For the text-containing cell, return its midpoint in (X, Y) coordinate format. 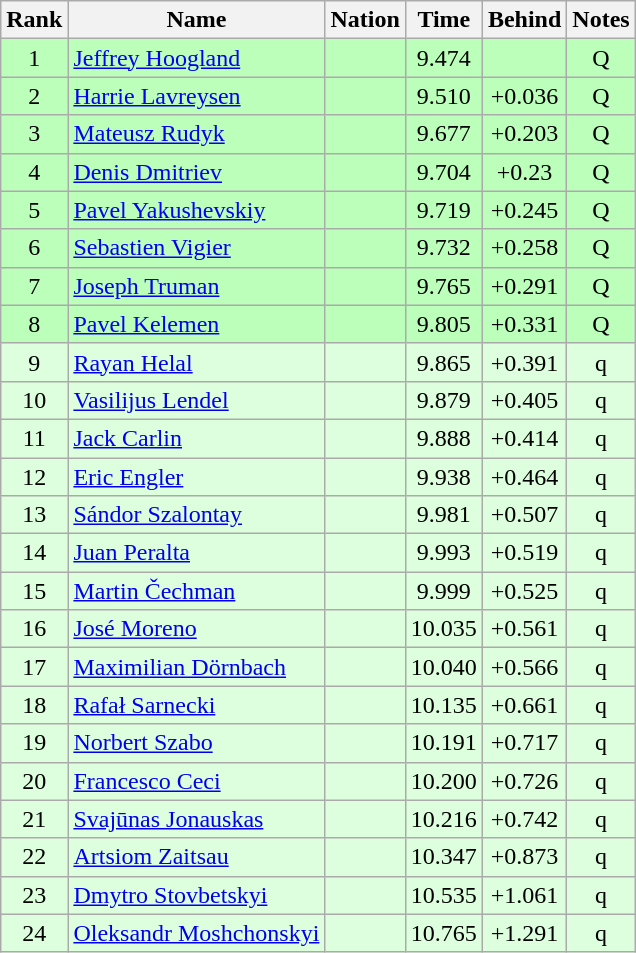
18 (34, 705)
10.191 (444, 743)
9.510 (444, 96)
9 (34, 362)
10.200 (444, 781)
9.999 (444, 591)
+0.873 (524, 857)
+0.742 (524, 819)
+0.726 (524, 781)
Juan Peralta (196, 553)
Svajūnas Jonauskas (196, 819)
15 (34, 591)
9.938 (444, 477)
Sándor Szalontay (196, 515)
Name (196, 20)
+0.405 (524, 400)
2 (34, 96)
+0.036 (524, 96)
10.040 (444, 667)
+0.519 (524, 553)
10.135 (444, 705)
11 (34, 438)
Denis Dmitriev (196, 172)
12 (34, 477)
Pavel Kelemen (196, 324)
9.765 (444, 286)
+0.507 (524, 515)
Vasilijus Lendel (196, 400)
+0.291 (524, 286)
9.879 (444, 400)
10.765 (444, 933)
Dmytro Stovbetskyi (196, 895)
23 (34, 895)
17 (34, 667)
9.677 (444, 134)
Francesco Ceci (196, 781)
1 (34, 58)
Behind (524, 20)
Rafał Sarnecki (196, 705)
9.704 (444, 172)
+0.331 (524, 324)
9.981 (444, 515)
+0.23 (524, 172)
+0.391 (524, 362)
20 (34, 781)
Jack Carlin (196, 438)
21 (34, 819)
9.888 (444, 438)
9.719 (444, 210)
8 (34, 324)
Eric Engler (196, 477)
4 (34, 172)
+1.291 (524, 933)
Time (444, 20)
Rayan Helal (196, 362)
Artsiom Zaitsau (196, 857)
5 (34, 210)
9.805 (444, 324)
Oleksandr Moshchonskyi (196, 933)
22 (34, 857)
Jeffrey Hoogland (196, 58)
9.993 (444, 553)
Sebastien Vigier (196, 248)
Mateusz Rudyk (196, 134)
Pavel Yakushevskiy (196, 210)
6 (34, 248)
7 (34, 286)
14 (34, 553)
13 (34, 515)
24 (34, 933)
+0.464 (524, 477)
3 (34, 134)
Nation (365, 20)
Notes (601, 20)
Harrie Lavreysen (196, 96)
10.035 (444, 629)
+0.661 (524, 705)
9.865 (444, 362)
+0.525 (524, 591)
+0.717 (524, 743)
10 (34, 400)
Joseph Truman (196, 286)
10.216 (444, 819)
Martin Čechman (196, 591)
Norbert Szabo (196, 743)
10.347 (444, 857)
Maximilian Dörnbach (196, 667)
+0.245 (524, 210)
+0.203 (524, 134)
+0.414 (524, 438)
+0.561 (524, 629)
Rank (34, 20)
José Moreno (196, 629)
19 (34, 743)
16 (34, 629)
+1.061 (524, 895)
+0.566 (524, 667)
9.474 (444, 58)
10.535 (444, 895)
+0.258 (524, 248)
9.732 (444, 248)
